For the text-containing cell, return its midpoint in (X, Y) coordinate format. 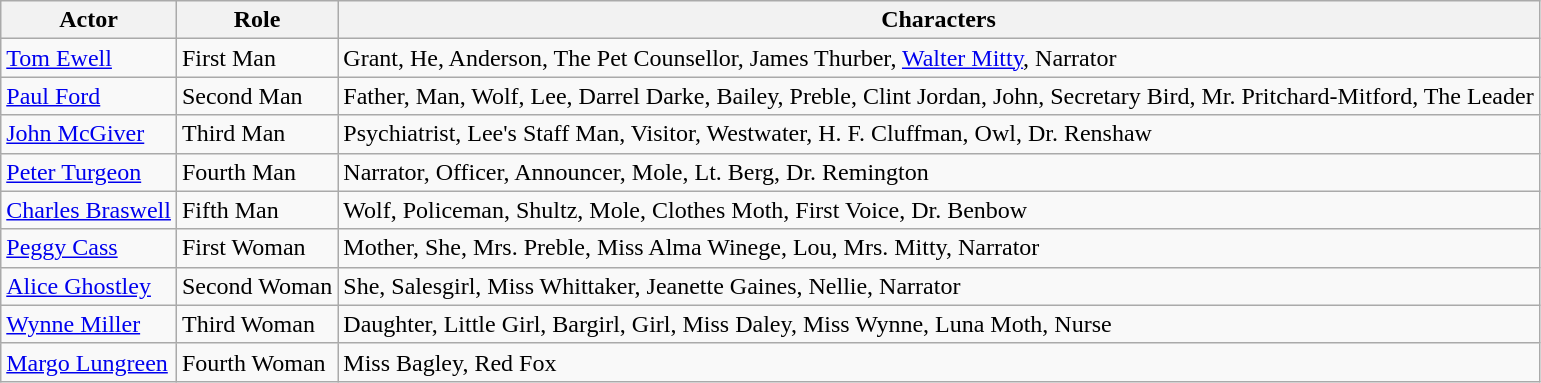
Wolf, Policeman, Shultz, Mole, Clothes Moth, First Voice, Dr. Benbow (938, 210)
Paul Ford (89, 96)
Charles Braswell (89, 210)
Characters (938, 20)
Tom Ewell (89, 58)
Miss Bagley, Red Fox (938, 362)
Peggy Cass (89, 248)
Fifth Man (256, 210)
Fourth Woman (256, 362)
John McGiver (89, 134)
Wynne Miller (89, 324)
Daughter, Little Girl, Bargirl, Girl, Miss Daley, Miss Wynne, Luna Moth, Nurse (938, 324)
Narrator, Officer, Announcer, Mole, Lt. Berg, Dr. Remington (938, 172)
Father, Man, Wolf, Lee, Darrel Darke, Bailey, Preble, Clint Jordan, John, Secretary Bird, Mr. Pritchard-Mitford, The Leader (938, 96)
Alice Ghostley (89, 286)
Role (256, 20)
Margo Lungreen (89, 362)
Psychiatrist, Lee's Staff Man, Visitor, Westwater, H. F. Cluffman, Owl, Dr. Renshaw (938, 134)
Second Man (256, 96)
First Man (256, 58)
First Woman (256, 248)
She, Salesgirl, Miss Whittaker, Jeanette Gaines, Nellie, Narrator (938, 286)
Fourth Man (256, 172)
Second Woman (256, 286)
Actor (89, 20)
Mother, She, Mrs. Preble, Miss Alma Winege, Lou, Mrs. Mitty, Narrator (938, 248)
Third Man (256, 134)
Peter Turgeon (89, 172)
Third Woman (256, 324)
Grant, He, Anderson, The Pet Counsellor, James Thurber, Walter Mitty, Narrator (938, 58)
